Return the (X, Y) coordinate for the center point of the cell that contains the specified text.  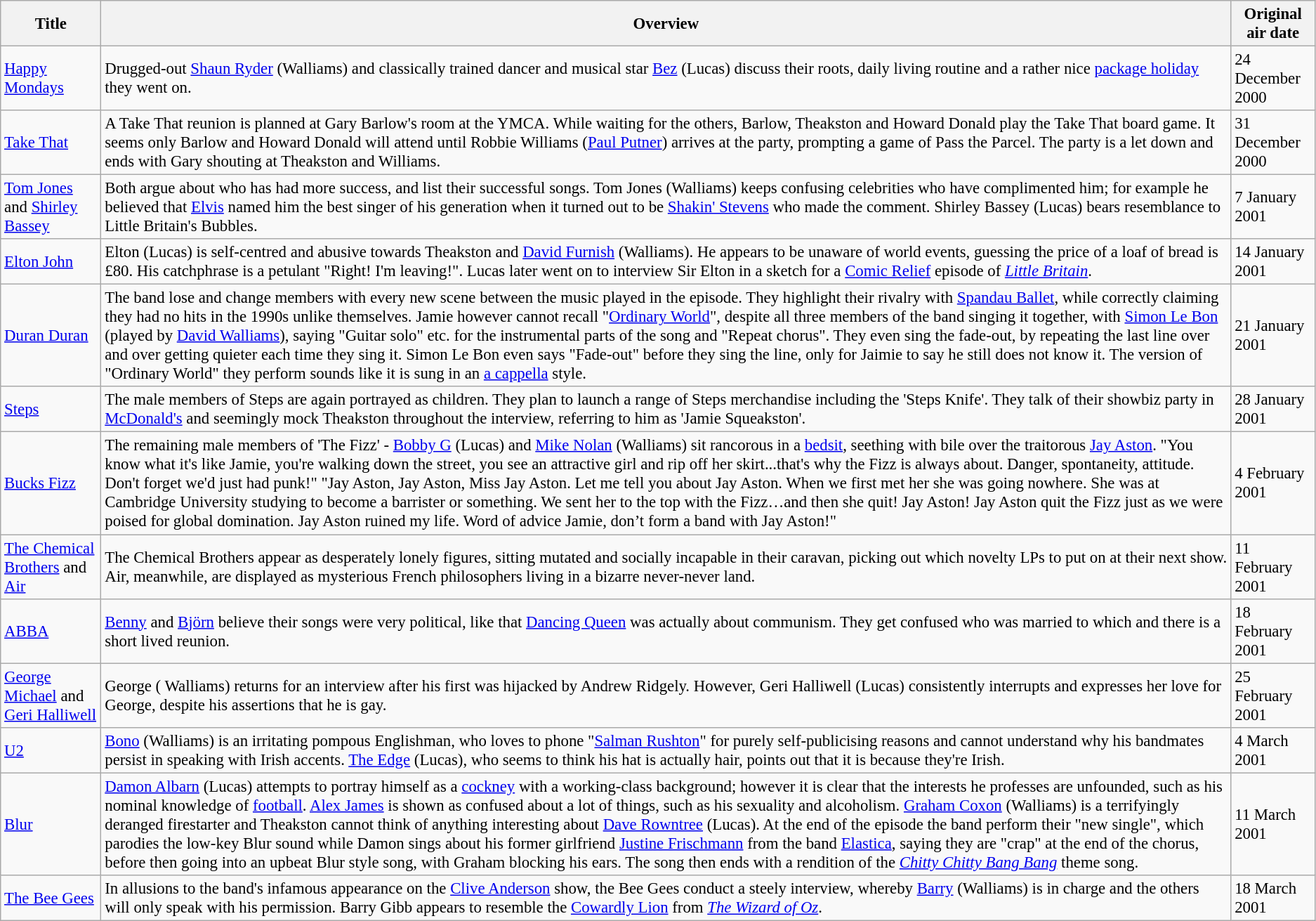
Tom Jones and Shirley Bassey (51, 207)
7 January 2001 (1273, 207)
25 February 2001 (1273, 695)
Blur (51, 824)
Bucks Fizz (51, 483)
Overview (666, 24)
The Chemical Brothers and Air (51, 567)
11 March 2001 (1273, 824)
4 February 2001 (1273, 483)
18 March 2001 (1273, 898)
U2 (51, 750)
11 February 2001 (1273, 567)
Original air date (1273, 24)
The Bee Gees (51, 898)
Duran Duran (51, 336)
ABBA (51, 631)
24 December 2000 (1273, 79)
Happy Mondays (51, 79)
George Michael and Geri Halliwell (51, 695)
Take That (51, 143)
21 January 2001 (1273, 336)
4 March 2001 (1273, 750)
14 January 2001 (1273, 261)
Steps (51, 409)
28 January 2001 (1273, 409)
31 December 2000 (1273, 143)
Title (51, 24)
Elton John (51, 261)
18 February 2001 (1273, 631)
